Detect which cell encompasses the target text, then output its (X, Y) center coordinate. 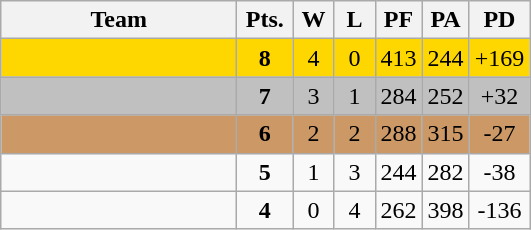
PF (398, 20)
-38 (500, 172)
5 (265, 172)
282 (446, 172)
7 (265, 96)
PA (446, 20)
-27 (500, 134)
6 (265, 134)
W (314, 20)
-136 (500, 210)
PD (500, 20)
398 (446, 210)
252 (446, 96)
8 (265, 58)
315 (446, 134)
+32 (500, 96)
L (354, 20)
284 (398, 96)
262 (398, 210)
Pts. (265, 20)
+169 (500, 58)
413 (398, 58)
288 (398, 134)
Team (119, 20)
